Identify which cell holds the provided text, then report its (X, Y) central coordinate. 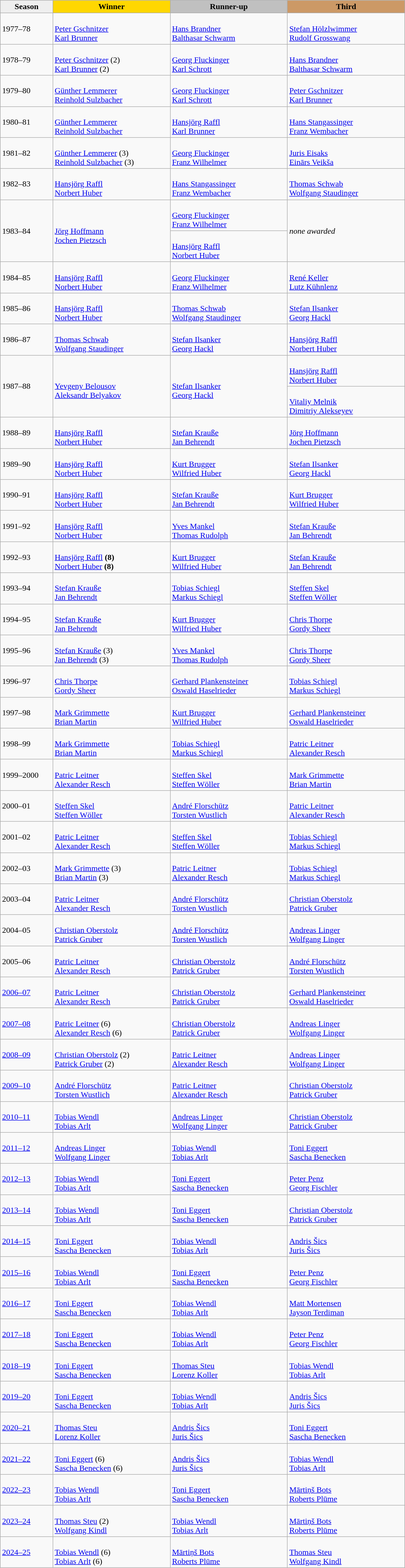
none awarded (346, 231)
Matt MortensenJayson Terdiman (346, 1303)
2007–08 (27, 1024)
2004–05 (27, 930)
Tobias Wendl (6)Tobias Arlt (6) (112, 1552)
Hansjörg RafflKarl Brunner (229, 122)
2009–10 (27, 1086)
2020–21 (27, 1428)
1993–94 (27, 588)
2008–09 (27, 1055)
Stefan Krauße (3)Jan Behrendt (3) (112, 650)
2013–14 (27, 1210)
2000–01 (27, 806)
1992–93 (27, 557)
2021–22 (27, 1459)
1984–85 (27, 277)
1997–98 (27, 713)
Thomas SteuWolfgang Kindl (346, 1552)
1983–84 (27, 231)
1986–87 (27, 339)
Toni Eggert (6)Sascha Benecken (6) (112, 1459)
1988–89 (27, 433)
Peter Gschnitzer (2)Karl Brunner (2) (112, 60)
1987–88 (27, 386)
2018–19 (27, 1366)
2014–15 (27, 1241)
2010–11 (27, 1117)
2011–12 (27, 1148)
2005–06 (27, 961)
1999–2000 (27, 775)
Vitaliy MelnikDimitriy Alekseyev (346, 402)
Patric Leitner (6) Alexander Resch (6) (112, 1024)
2022–23 (27, 1490)
Winner (112, 7)
1979–80 (27, 91)
Season (27, 7)
Mark Grimmette (3)Brian Martin (3) (112, 868)
1978–79 (27, 60)
Runner-up (229, 7)
Christian Oberstolz (2)Patrick Gruber (2) (112, 1055)
2017–18 (27, 1334)
1998–99 (27, 744)
Günther Lemmerer (3)Reinhold Sulzbacher (3) (112, 153)
1982–83 (27, 184)
Yevgeny BelousovAleksandr Belyakov (112, 386)
2023–24 (27, 1521)
1991–92 (27, 526)
Juris EisaksEinārs Veikša (346, 153)
Third (346, 7)
2024–25 (27, 1552)
Thomas Steu (2)Wolfgang Kindl (112, 1521)
2001–02 (27, 837)
2016–17 (27, 1303)
1989–90 (27, 464)
1985–86 (27, 308)
Hansjörg Raffl (8)Norbert Huber (8) (112, 557)
1994–95 (27, 619)
René KellerLutz Kühnlenz (346, 277)
1980–81 (27, 122)
Stefan HölzlwimmerRudolf Grosswang (346, 29)
1995–96 (27, 650)
2015–16 (27, 1272)
2002–03 (27, 868)
1981–82 (27, 153)
1990–91 (27, 495)
1996–97 (27, 682)
2019–20 (27, 1397)
2006–07 (27, 993)
1977–78 (27, 29)
2012–13 (27, 1179)
2003–04 (27, 899)
